Search for the cell housing the specified text and yield its [X, Y] center coordinate. 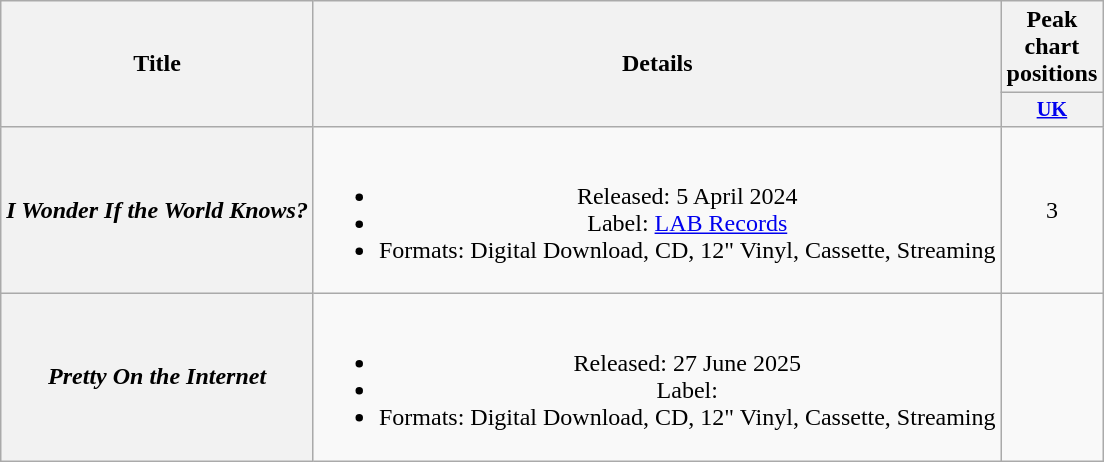
3 [1052, 210]
I Wonder If the World Knows? [158, 210]
Peak chart positions [1052, 47]
Title [158, 64]
Released: 5 April 2024Label: LAB RecordsFormats: Digital Download, CD, 12" Vinyl, Cassette, Streaming [657, 210]
Pretty On the Internet [158, 378]
UK [1052, 110]
Released: 27 June 2025Label:Formats: Digital Download, CD, 12" Vinyl, Cassette, Streaming [657, 378]
Details [657, 64]
